Return the [X, Y] coordinate for the center point of the cell that contains the specified text.  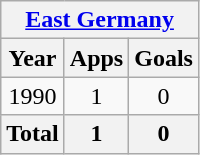
Year [33, 58]
East Germany [100, 20]
Total [33, 134]
Goals [164, 58]
Apps [96, 58]
1990 [33, 96]
